Locate the cell with the specified text and output its [x, y] center coordinate. 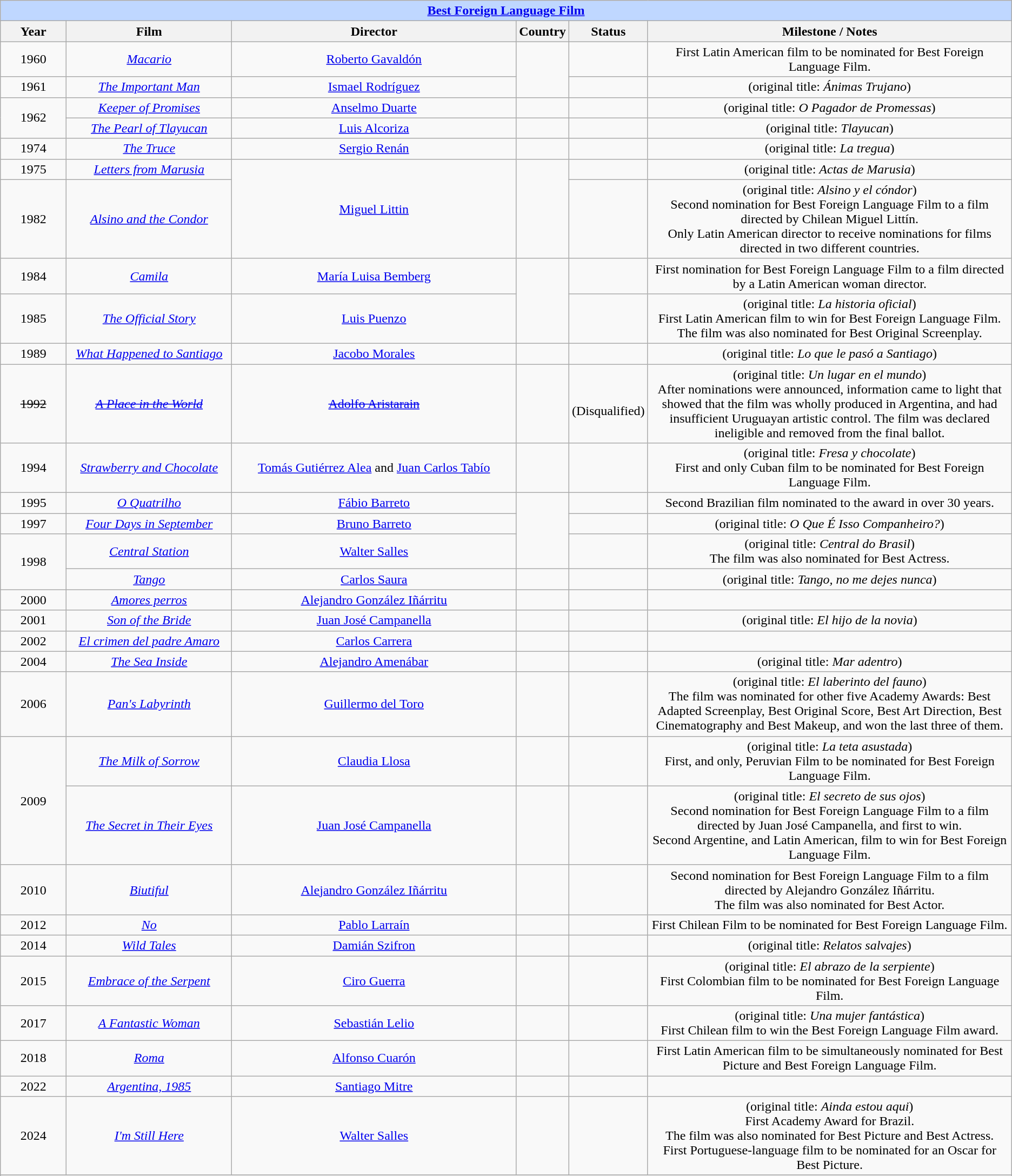
The Secret in Their Eyes [149, 825]
Sebastián Lelio [374, 1024]
María Luisa Bemberg [374, 276]
Ciro Guerra [374, 980]
Amores perros [149, 600]
Tango [149, 579]
2006 [34, 704]
Adolfo Aristarain [374, 404]
Bruno Barreto [374, 524]
(original title: Lo que le pasó a Santiago) [829, 353]
(original title: Tango, no me dejes nunca) [829, 579]
2009 [34, 800]
1962 [34, 118]
Guillermo del Toro [374, 704]
Second Brazilian film nominated to the award in over 30 years. [829, 503]
Roma [149, 1058]
Miguel Littin [374, 209]
Sergio Renán [374, 149]
Pan's Labyrinth [149, 704]
What Happened to Santiago [149, 353]
Fábio Barreto [374, 503]
O Quatrilho [149, 503]
2000 [34, 600]
2018 [34, 1058]
Wild Tales [149, 945]
1974 [34, 149]
Embrace of the Serpent [149, 980]
El crimen del padre Amaro [149, 641]
Argentina, 1985 [149, 1086]
Alejandro Amenábar [374, 661]
Milestone / Notes [829, 31]
1960 [34, 59]
The Important Man [149, 87]
The Milk of Sorrow [149, 761]
Letters from Marusia [149, 169]
Roberto Gavaldón [374, 59]
1994 [34, 468]
Film [149, 31]
1989 [34, 353]
Luis Puenzo [374, 318]
1975 [34, 169]
Alfonso Cuarón [374, 1058]
Year [34, 31]
1992 [34, 404]
Second nomination for Best Foreign Language Film to a film directed by Alejandro González Iñárritu.The film was also nominated for Best Actor. [829, 890]
(original title: El abrazo de la serpiente)First Colombian film to be nominated for Best Foreign Language Film. [829, 980]
1997 [34, 524]
Anselmo Duarte [374, 108]
Carlos Carrera [374, 641]
(original title: Central do Brasil)The film was also nominated for Best Actress. [829, 551]
Alsino and the Condor [149, 219]
2010 [34, 890]
Four Days in September [149, 524]
(Disqualified) [608, 404]
Ismael Rodríguez [374, 87]
Santiago Mitre [374, 1086]
2001 [34, 620]
(original title: Ánimas Trujano) [829, 87]
Status [608, 31]
(original title: La teta asustada)First, and only, Peruvian Film to be nominated for Best Foreign Language Film. [829, 761]
1982 [34, 219]
Tomás Gutiérrez Alea and Juan Carlos Tabío [374, 468]
Luis Alcoriza [374, 128]
Biutiful [149, 890]
Central Station [149, 551]
1984 [34, 276]
2004 [34, 661]
The Pearl of Tlayucan [149, 128]
2024 [34, 1136]
2022 [34, 1086]
The Sea Inside [149, 661]
Camila [149, 276]
First Latin American film to be simultaneously nominated for Best Picture and Best Foreign Language Film. [829, 1058]
(original title: Mar adentro) [829, 661]
1961 [34, 87]
1985 [34, 318]
2015 [34, 980]
2002 [34, 641]
(original title: Una mujer fantástica)First Chilean film to win the Best Foreign Language Film award. [829, 1024]
The Official Story [149, 318]
Best Foreign Language Film [506, 11]
I'm Still Here [149, 1136]
2014 [34, 945]
(original title: Relatos salvajes) [829, 945]
Damián Szifron [374, 945]
Country [543, 31]
First Latin American film to be nominated for Best Foreign Language Film. [829, 59]
2012 [34, 925]
Son of the Bride [149, 620]
Carlos Saura [374, 579]
First Chilean Film to be nominated for Best Foreign Language Film. [829, 925]
Director [374, 31]
(original title: El hijo de la novia) [829, 620]
1998 [34, 562]
First nomination for Best Foreign Language Film to a film directed by a Latin American woman director. [829, 276]
2017 [34, 1024]
(original title: O Pagador de Promessas) [829, 108]
The Truce [149, 149]
No [149, 925]
Jacobo Morales [374, 353]
Keeper of Promises [149, 108]
(original title: La tregua) [829, 149]
1995 [34, 503]
Strawberry and Chocolate [149, 468]
A Place in the World [149, 404]
Pablo Larraín [374, 925]
A Fantastic Woman [149, 1024]
Macario [149, 59]
Claudia Llosa [374, 761]
(original title: Fresa y chocolate)First and only Cuban film to be nominated for Best Foreign Language Film. [829, 468]
(original title: Tlayucan) [829, 128]
(original title: Actas de Marusia) [829, 169]
(original title: O Que É Isso Companheiro?) [829, 524]
